Capture the cell that displays the provided text and extract its [X, Y] central coordinate. 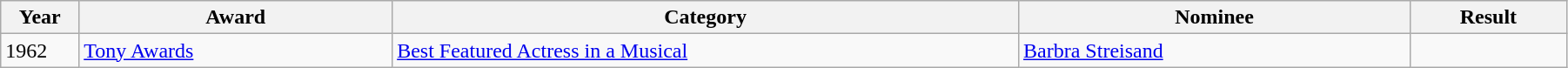
1962 [40, 51]
Best Featured Actress in a Musical [706, 51]
Award [236, 17]
Year [40, 17]
Tony Awards [236, 51]
Barbra Streisand [1215, 51]
Category [706, 17]
Result [1488, 17]
Nominee [1215, 17]
